Extract the [x, y] coordinate from the center of the cell holding the provided text.  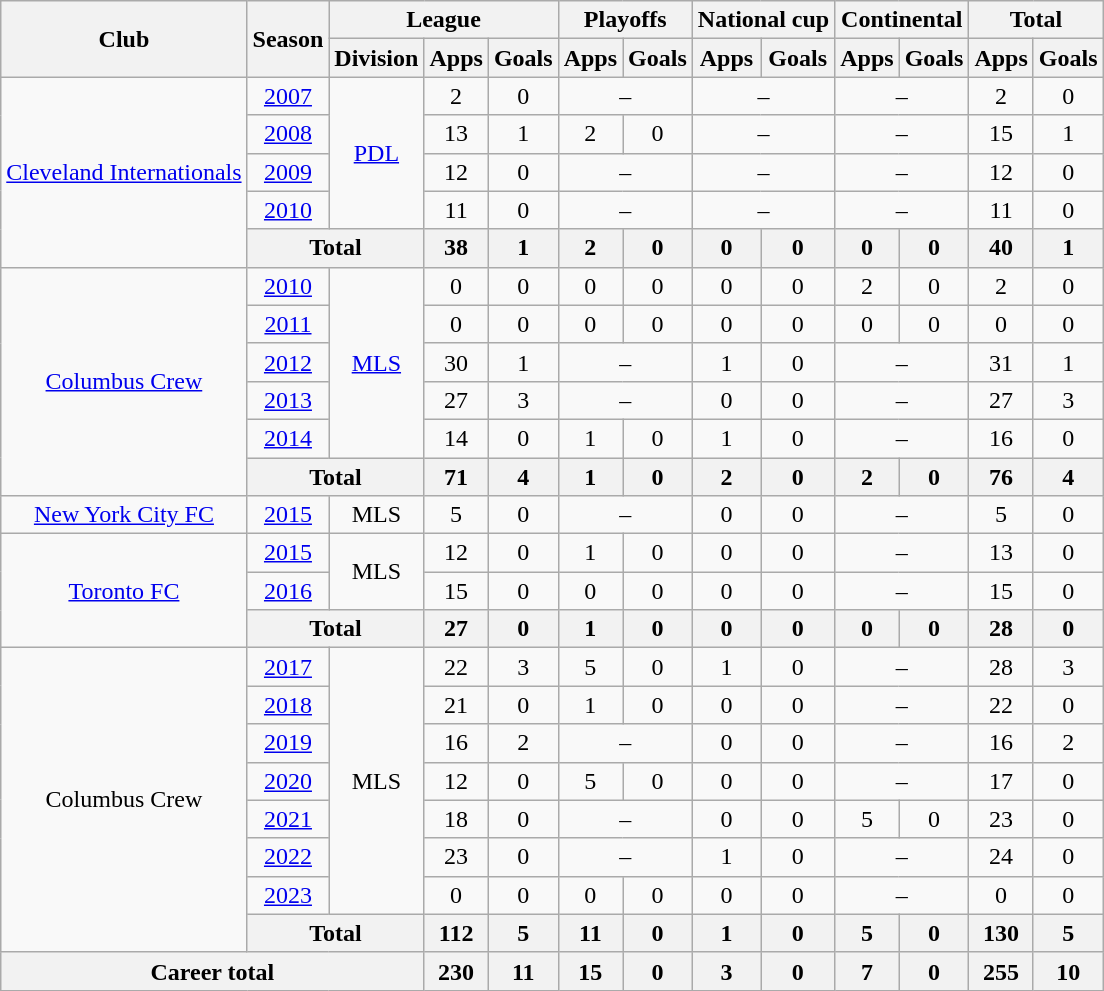
Career total [212, 971]
7 [867, 971]
2019 [288, 743]
31 [1001, 362]
2008 [288, 134]
League [444, 20]
130 [1001, 933]
Division [376, 58]
2007 [288, 96]
71 [456, 477]
255 [1001, 971]
2017 [288, 667]
2012 [288, 362]
2011 [288, 324]
PDL [376, 153]
Continental [902, 20]
Season [288, 39]
2014 [288, 438]
17 [1001, 781]
Toronto FC [124, 591]
30 [456, 362]
2022 [288, 857]
18 [456, 819]
21 [456, 705]
10 [1068, 971]
40 [1001, 248]
2021 [288, 819]
Playoffs [625, 20]
76 [1001, 477]
New York City FC [124, 515]
230 [456, 971]
Club [124, 39]
112 [456, 933]
24 [1001, 857]
2020 [288, 781]
38 [456, 248]
National cup [763, 20]
2016 [288, 591]
2013 [288, 400]
Cleveland Internationals [124, 172]
2018 [288, 705]
14 [456, 438]
2009 [288, 172]
2023 [288, 895]
